Detect which cell encompasses the target text, then output its [X, Y] center coordinate. 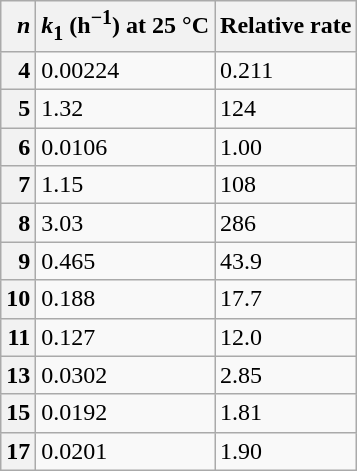
7 [18, 185]
43.9 [286, 261]
1.90 [286, 451]
0.00224 [126, 71]
1.32 [126, 109]
11 [18, 337]
13 [18, 375]
0.211 [286, 71]
1.81 [286, 413]
5 [18, 109]
0.188 [126, 299]
1.15 [126, 185]
8 [18, 223]
10 [18, 299]
0.465 [126, 261]
0.127 [126, 337]
9 [18, 261]
n [18, 26]
2.85 [286, 375]
3.03 [126, 223]
0.0192 [126, 413]
k1 (h−1) at 25 °C [126, 26]
108 [286, 185]
15 [18, 413]
4 [18, 71]
Relative rate [286, 26]
17.7 [286, 299]
12.0 [286, 337]
6 [18, 147]
124 [286, 109]
0.0106 [126, 147]
0.0302 [126, 375]
1.00 [286, 147]
0.0201 [126, 451]
17 [18, 451]
286 [286, 223]
